Output the [x, y] coordinate of the center of the cell containing the given text.  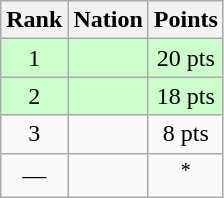
3 [34, 134]
Nation [108, 20]
18 pts [186, 96]
20 pts [186, 58]
Points [186, 20]
8 pts [186, 134]
2 [34, 96]
* [186, 176]
Rank [34, 20]
— [34, 176]
1 [34, 58]
